Capture the cell that displays the provided text and extract its (x, y) central coordinate. 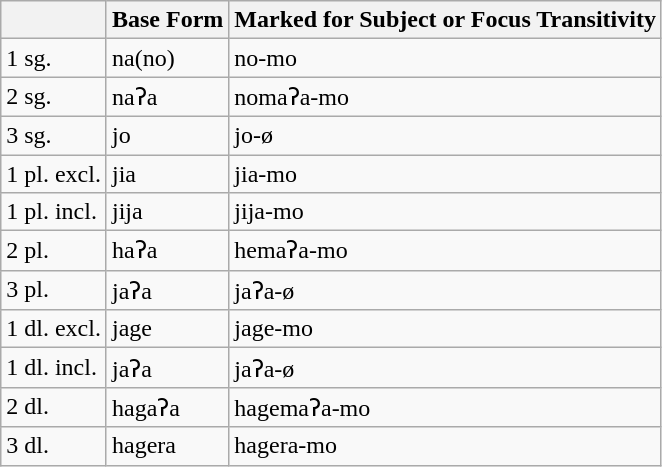
Marked for Subject or Focus Transitivity (446, 20)
hagera-mo (446, 446)
hagemaʔa-mo (446, 407)
2 pl. (54, 251)
naʔa (167, 97)
nomaʔa-mo (446, 97)
jage (167, 329)
na(no) (167, 58)
1 sg. (54, 58)
jo (167, 135)
hemaʔa-mo (446, 251)
Base Form (167, 20)
1 pl. excl. (54, 173)
jia-mo (446, 173)
3 sg. (54, 135)
1 pl. incl. (54, 212)
2 dl. (54, 407)
2 sg. (54, 97)
jo-ø (446, 135)
jija-mo (446, 212)
jia (167, 173)
3 dl. (54, 446)
1 dl. incl. (54, 368)
haʔa (167, 251)
1 dl. excl. (54, 329)
3 pl. (54, 290)
hagera (167, 446)
jage-mo (446, 329)
jija (167, 212)
hagaʔa (167, 407)
no-mo (446, 58)
